Provide the [x, y] coordinate of the cell's center where the given text is located.  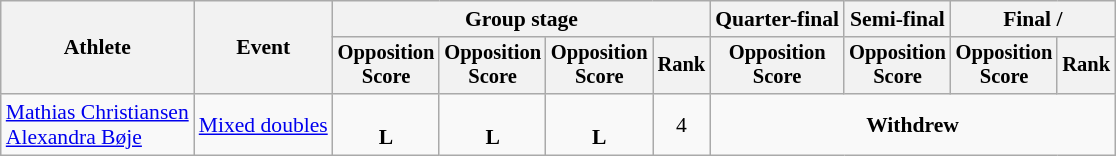
Mathias ChristiansenAlexandra Bøje [98, 124]
Final / [1033, 19]
Event [264, 48]
4 [682, 124]
Mixed doubles [264, 124]
Group stage [522, 19]
Semi-final [898, 19]
Withdrew [912, 124]
Quarter-final [777, 19]
Athlete [98, 48]
